Detect which cell encompasses the target text, then output its (x, y) center coordinate. 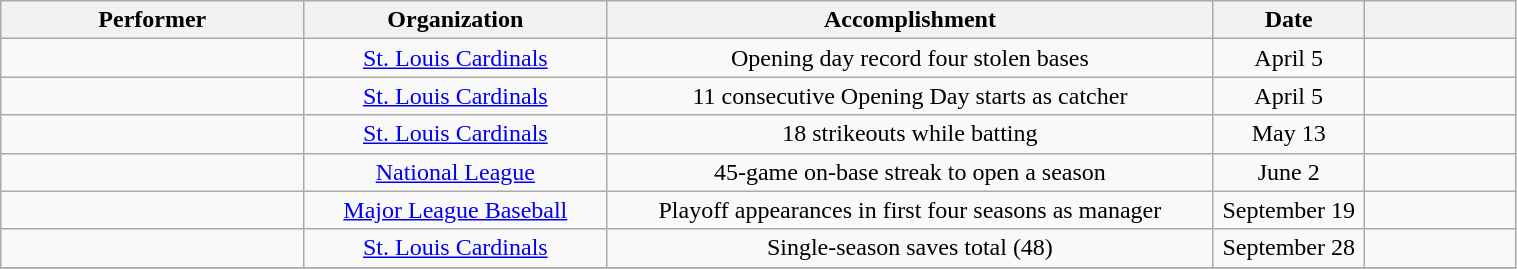
National League (456, 172)
Organization (456, 20)
May 13 (1289, 134)
11 consecutive Opening Day starts as catcher (910, 96)
18 strikeouts while batting (910, 134)
45-game on-base streak to open a season (910, 172)
Single-season saves total (48) (910, 248)
Accomplishment (910, 20)
Performer (152, 20)
June 2 (1289, 172)
Major League Baseball (456, 210)
September 19 (1289, 210)
Date (1289, 20)
Opening day record four stolen bases (910, 58)
Playoff appearances in first four seasons as manager (910, 210)
September 28 (1289, 248)
